Pinpoint the cell where the given text exists, returning its [X, Y] midpoint coordinate. 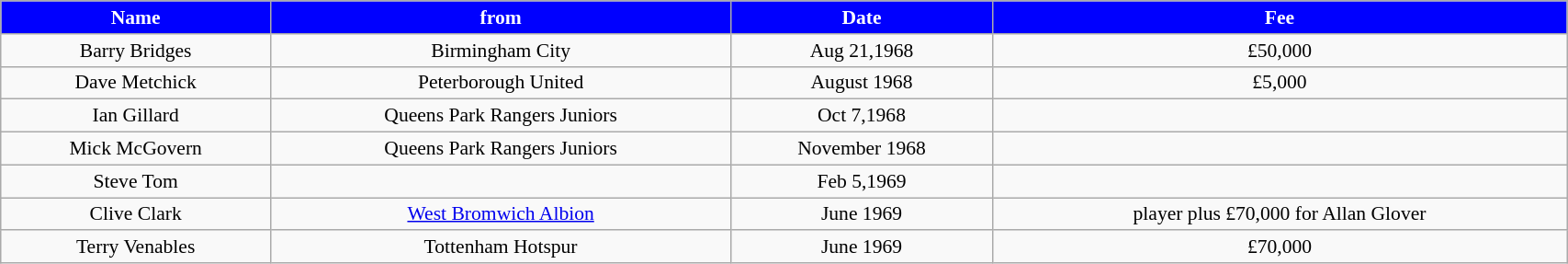
Clive Clark [136, 214]
£5,000 [1279, 83]
Steve Tom [136, 181]
£70,000 [1279, 247]
Oct 7,1968 [862, 116]
£50,000 [1279, 51]
Date [862, 17]
Mick McGovern [136, 149]
Feb 5,1969 [862, 181]
Fee [1279, 17]
player plus £70,000 for Allan Glover [1279, 214]
August 1968 [862, 83]
Birmingham City [502, 51]
Ian Gillard [136, 116]
Aug 21,1968 [862, 51]
Name [136, 17]
Barry Bridges [136, 51]
Tottenham Hotspur [502, 247]
Dave Metchick [136, 83]
November 1968 [862, 149]
Peterborough United [502, 83]
Terry Venables [136, 247]
West Bromwich Albion [502, 214]
from [502, 17]
